Capture the cell that displays the provided text and extract its (X, Y) central coordinate. 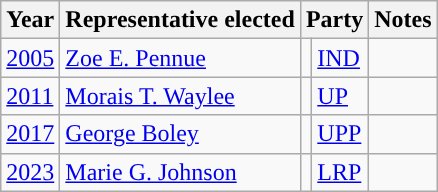
Marie G. Johnson (180, 172)
George Boley (180, 134)
UPP (340, 134)
LRP (340, 172)
2017 (30, 134)
Party (334, 20)
Representative elected (180, 20)
2023 (30, 172)
IND (340, 58)
2011 (30, 96)
Year (30, 20)
Morais T. Waylee (180, 96)
2005 (30, 58)
Zoe E. Pennue (180, 58)
Notes (403, 20)
UP (340, 96)
